For the text-containing cell, return its midpoint in (X, Y) coordinate format. 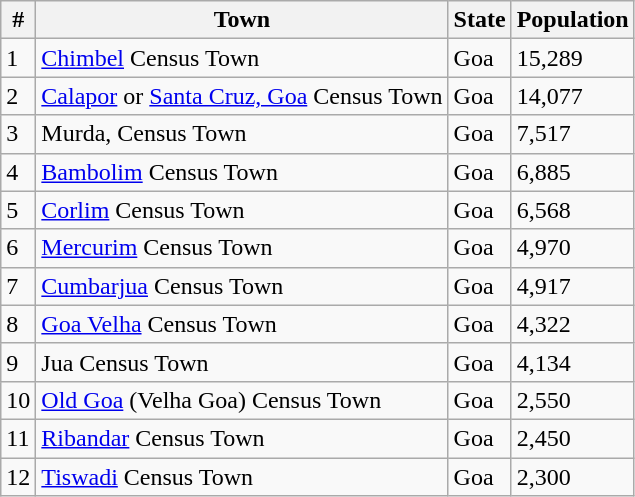
5 (18, 210)
Ribandar Census Town (242, 438)
4,134 (572, 362)
Murda, Census Town (242, 134)
2,550 (572, 400)
Population (572, 20)
# (18, 20)
7 (18, 286)
2,300 (572, 477)
2 (18, 96)
4,917 (572, 286)
6 (18, 248)
6,885 (572, 172)
4,970 (572, 248)
6,568 (572, 210)
4,322 (572, 324)
State (480, 20)
Mercurim Census Town (242, 248)
Bambolim Census Town (242, 172)
10 (18, 400)
7,517 (572, 134)
2,450 (572, 438)
Town (242, 20)
3 (18, 134)
11 (18, 438)
Old Goa (Velha Goa) Census Town (242, 400)
9 (18, 362)
Cumbarjua Census Town (242, 286)
Goa Velha Census Town (242, 324)
Jua Census Town (242, 362)
Tiswadi Census Town (242, 477)
4 (18, 172)
Calapor or Santa Cruz, Goa Census Town (242, 96)
8 (18, 324)
14,077 (572, 96)
1 (18, 58)
Chimbel Census Town (242, 58)
Corlim Census Town (242, 210)
12 (18, 477)
15,289 (572, 58)
